From the cell containing the given text, extract its center point as [X, Y] coordinate. 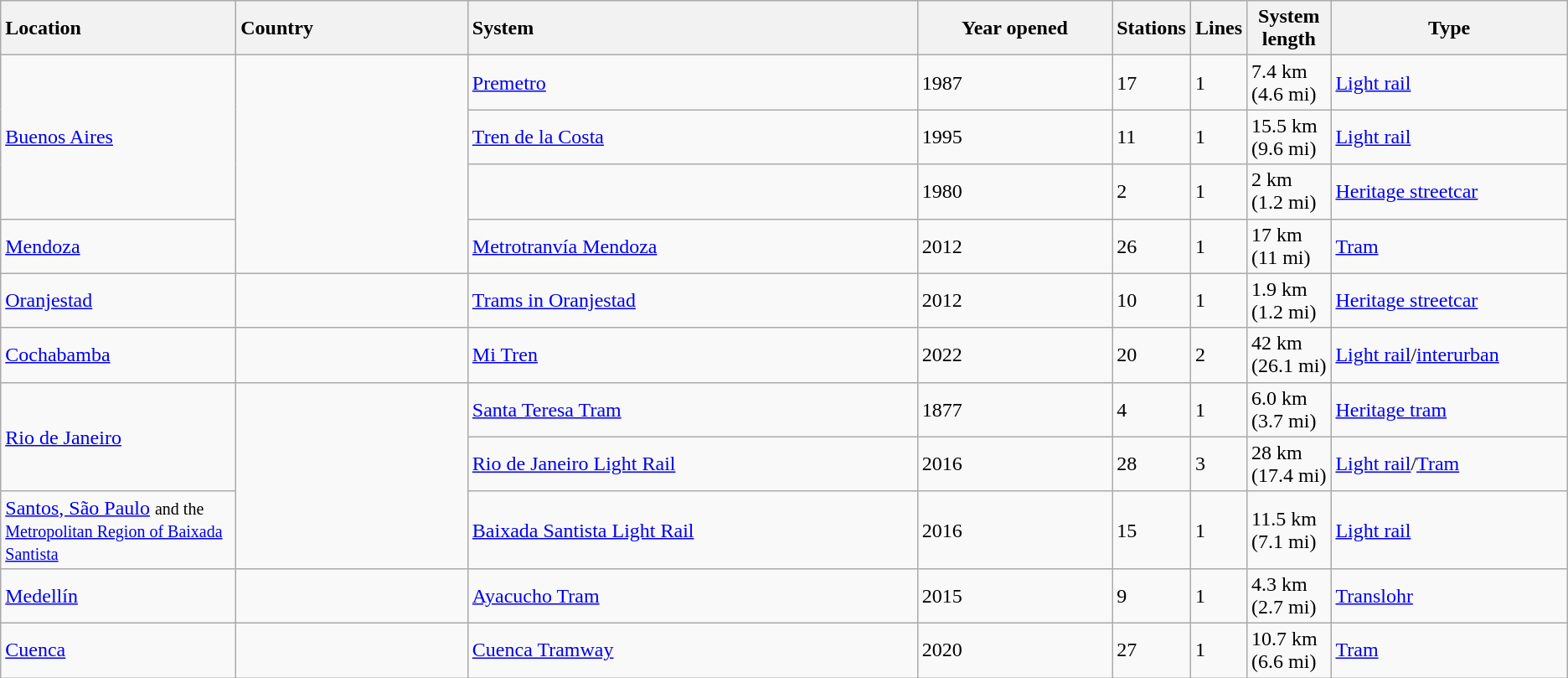
Type [1449, 28]
2020 [1014, 650]
Country [352, 28]
Cuenca [119, 650]
27 [1152, 650]
2 km (1.2 mi) [1289, 191]
System length [1289, 28]
Mendoza [119, 246]
Translohr [1449, 595]
Baixada Santista Light Rail [692, 530]
42 km (26.1 mi) [1289, 355]
Location [119, 28]
1987 [1014, 82]
10 [1152, 300]
Rio de Janeiro [119, 437]
Oranjestad [119, 300]
Stations [1152, 28]
Lines [1218, 28]
3 [1218, 464]
Cochabamba [119, 355]
26 [1152, 246]
28 km (17.4 mi) [1289, 464]
System [692, 28]
Tren de la Costa [692, 137]
10.7 km (6.6 mi) [1289, 650]
Cuenca Tramway [692, 650]
6.0 km (3.7 mi) [1289, 409]
Ayacucho Tram [692, 595]
Medellín [119, 595]
4 [1152, 409]
11.5 km (7.1 mi) [1289, 530]
15.5 km (9.6 mi) [1289, 137]
4.3 km (2.7 mi) [1289, 595]
15 [1152, 530]
Metrotranvía Mendoza [692, 246]
Premetro [692, 82]
Mi Tren [692, 355]
11 [1152, 137]
1980 [1014, 191]
9 [1152, 595]
7.4 km (4.6 mi) [1289, 82]
Light rail/Tram [1449, 464]
Rio de Janeiro Light Rail [692, 464]
Trams in Oranjestad [692, 300]
Year opened [1014, 28]
2015 [1014, 595]
Santos, São Paulo and the Metropolitan Region of Baixada Santista [119, 530]
2022 [1014, 355]
1995 [1014, 137]
1877 [1014, 409]
Santa Teresa Tram [692, 409]
28 [1152, 464]
20 [1152, 355]
1.9 km (1.2 mi) [1289, 300]
Light rail/interurban [1449, 355]
Buenos Aires [119, 137]
Heritage tram [1449, 409]
17 km (11 mi) [1289, 246]
17 [1152, 82]
